Search for the cell housing the specified text and yield its [x, y] center coordinate. 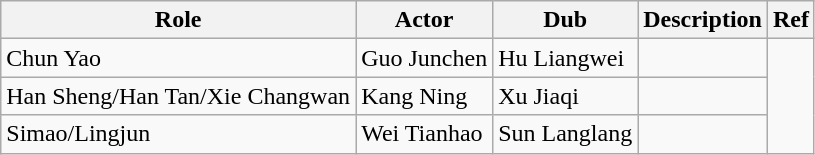
Sun Langlang [566, 134]
Simao/Lingjun [178, 134]
Actor [424, 20]
Role [178, 20]
Kang Ning [424, 96]
Wei Tianhao [424, 134]
Hu Liangwei [566, 58]
Chun Yao [178, 58]
Description [703, 20]
Ref [790, 20]
Xu Jiaqi [566, 96]
Han Sheng/Han Tan/Xie Changwan [178, 96]
Dub [566, 20]
Guo Junchen [424, 58]
